Provide the [x, y] coordinate of the cell's center where the given text is located.  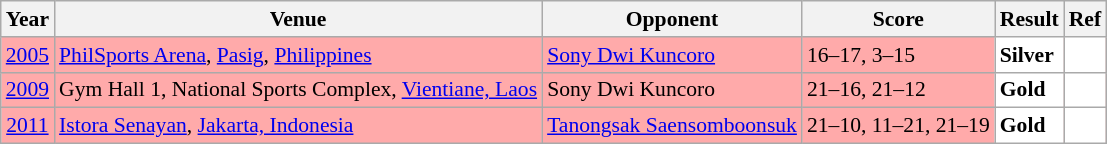
Venue [298, 19]
Ref [1085, 19]
Year [28, 19]
Istora Senayan, Jakarta, Indonesia [298, 126]
2011 [28, 126]
PhilSports Arena, Pasig, Philippines [298, 55]
Opponent [672, 19]
Gym Hall 1, National Sports Complex, Vientiane, Laos [298, 90]
Score [898, 19]
2009 [28, 90]
21–16, 21–12 [898, 90]
21–10, 11–21, 21–19 [898, 126]
Silver [1030, 55]
2005 [28, 55]
Result [1030, 19]
Tanongsak Saensomboonsuk [672, 126]
16–17, 3–15 [898, 55]
